Capture the cell that displays the provided text and extract its (x, y) central coordinate. 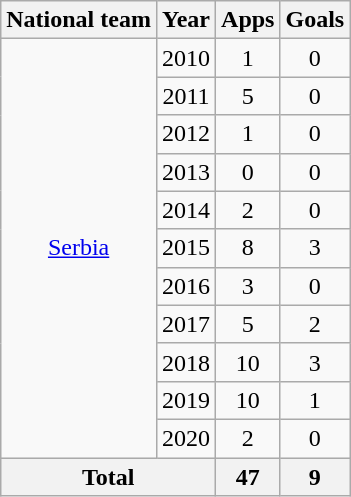
2018 (186, 362)
2017 (186, 324)
2011 (186, 96)
2010 (186, 58)
9 (315, 477)
Apps (248, 20)
Serbia (79, 248)
47 (248, 477)
Goals (315, 20)
Total (108, 477)
2016 (186, 286)
National team (79, 20)
8 (248, 248)
Year (186, 20)
2013 (186, 172)
2020 (186, 438)
2019 (186, 400)
2014 (186, 210)
2015 (186, 248)
2012 (186, 134)
